Detect which cell encompasses the target text, then output its (x, y) center coordinate. 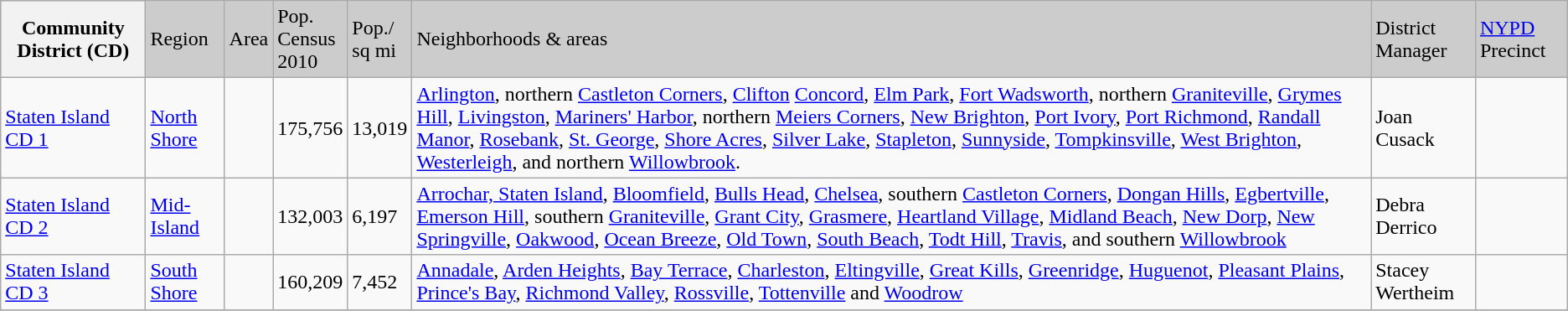
13,019 (380, 127)
Staten Island CD 2 (74, 216)
Region (185, 39)
NYPD Precinct (1521, 39)
Joan Cusack (1424, 127)
North Shore (185, 127)
Staten Island CD 1 (74, 127)
Staten Island CD 3 (74, 282)
Neighborhoods & areas (891, 39)
Stacey Wertheim (1424, 282)
132,003 (310, 216)
South Shore (185, 282)
6,197 (380, 216)
7,452 (380, 282)
Debra Derrico (1424, 216)
Area (249, 39)
Community District (CD) (74, 39)
District Manager (1424, 39)
Mid-Island (185, 216)
175,756 (310, 127)
160,209 (310, 282)
Pop.Census2010 (310, 39)
Pop./sq mi (380, 39)
